Output the [x, y] coordinate of the center of the cell containing the given text.  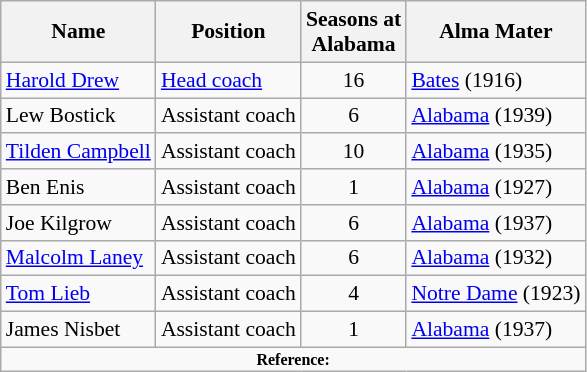
Bates (1916) [496, 80]
Name [78, 32]
4 [354, 294]
Ben Enis [78, 187]
James Nisbet [78, 330]
Position [228, 32]
Reference: [294, 359]
Joe Kilgrow [78, 223]
Alabama (1932) [496, 258]
Alma Mater [496, 32]
Seasons atAlabama [354, 32]
Alabama (1935) [496, 152]
Tilden Campbell [78, 152]
Alabama (1939) [496, 116]
Tom Lieb [78, 294]
Harold Drew [78, 80]
Alabama (1927) [496, 187]
Malcolm Laney [78, 258]
Notre Dame (1923) [496, 294]
Head coach [228, 80]
10 [354, 152]
Lew Bostick [78, 116]
16 [354, 80]
